Determine the (X, Y) coordinate at the center of the cell enclosing the given text.  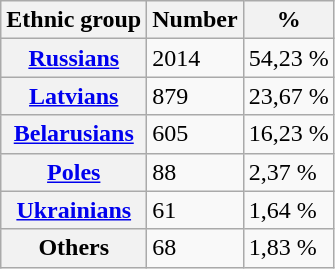
Poles (74, 172)
2014 (195, 58)
1,64 % (288, 210)
Number (195, 20)
605 (195, 134)
Ukrainians (74, 210)
23,67 % (288, 96)
Latvians (74, 96)
88 (195, 172)
2,37 % (288, 172)
Others (74, 248)
16,23 % (288, 134)
Ethnic group (74, 20)
879 (195, 96)
1,83 % (288, 248)
% (288, 20)
68 (195, 248)
61 (195, 210)
54,23 % (288, 58)
Belarusians (74, 134)
Russians (74, 58)
